Detect which cell encompasses the target text, then output its (X, Y) center coordinate. 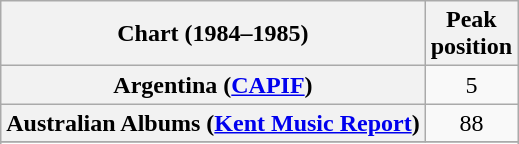
Peakposition (471, 34)
5 (471, 85)
Australian Albums (Kent Music Report) (213, 123)
Chart (1984–1985) (213, 34)
Argentina (CAPIF) (213, 85)
88 (471, 123)
